Provide the (x, y) coordinate of the cell's center where the given text is located.  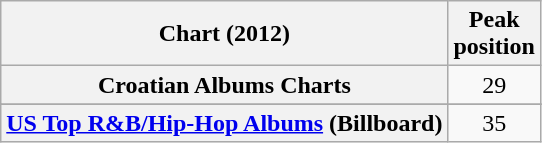
US Top R&B/Hip-Hop Albums (Billboard) (224, 123)
Chart (2012) (224, 34)
Croatian Albums Charts (224, 85)
Peakposition (494, 34)
29 (494, 85)
35 (494, 123)
